Return (X, Y) of the center of cell containing provided text 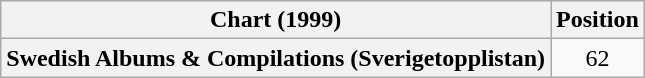
Position (598, 20)
Swedish Albums & Compilations (Sverigetopplistan) (276, 58)
Chart (1999) (276, 20)
62 (598, 58)
